Pinpoint the cell where the given text exists, returning its (x, y) midpoint coordinate. 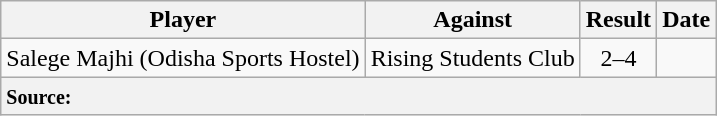
Result (618, 20)
Source: (358, 96)
Rising Students Club (472, 58)
2–4 (618, 58)
Salege Majhi (Odisha Sports Hostel) (183, 58)
Player (183, 20)
Date (686, 20)
Against (472, 20)
